From the cell containing the given text, extract its center point as [X, Y] coordinate. 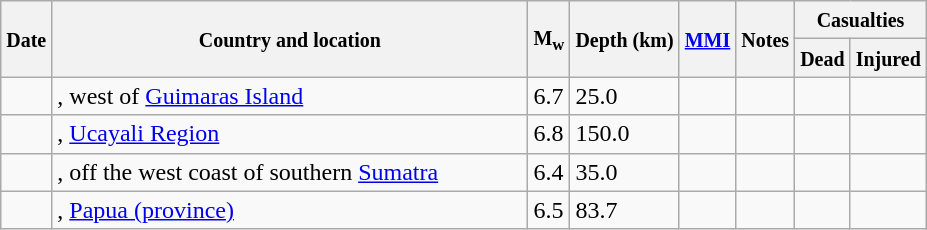
6.7 [549, 96]
35.0 [624, 172]
83.7 [624, 210]
6.4 [549, 172]
Date [26, 39]
, off the west coast of southern Sumatra [290, 172]
Country and location [290, 39]
150.0 [624, 134]
, Ucayali Region [290, 134]
Mw [549, 39]
Casualties [861, 20]
Depth (km) [624, 39]
6.5 [549, 210]
MMI [708, 39]
25.0 [624, 96]
, west of Guimaras Island [290, 96]
Injured [888, 58]
Notes [766, 39]
Dead [823, 58]
6.8 [549, 134]
, Papua (province) [290, 210]
